Identify which cell holds the provided text, then report its [X, Y] central coordinate. 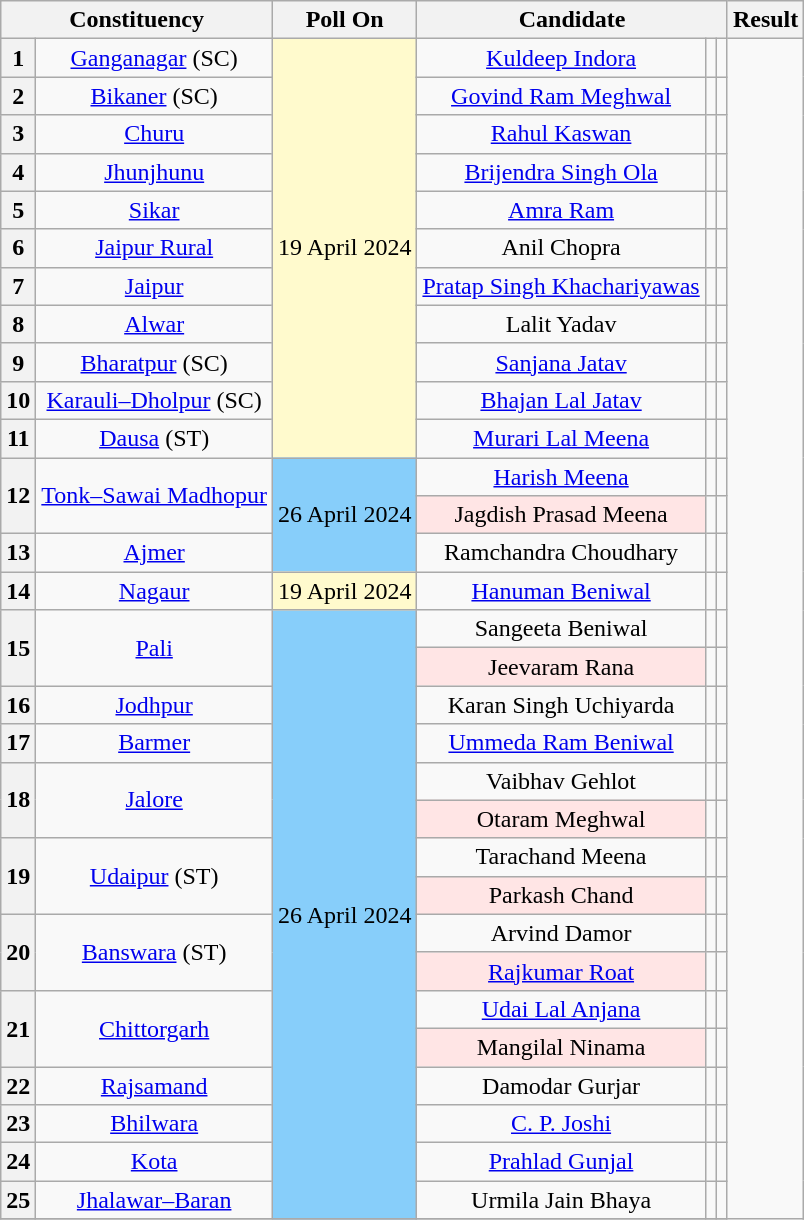
10 [18, 400]
Rahul Kaswan [561, 134]
Amra Ram [561, 210]
Harish Meena [561, 477]
Ramchandra Choudhary [561, 553]
Prahlad Gunjal [561, 1162]
3 [18, 134]
8 [18, 324]
Brijendra Singh Ola [561, 172]
C. P. Joshi [561, 1124]
11 [18, 438]
Hanuman Beniwal [561, 591]
Ummeda Ram Beniwal [561, 743]
Jodhpur [154, 705]
Dausa (ST) [154, 438]
13 [18, 553]
5 [18, 210]
Constituency [137, 20]
Mangilal Ninama [561, 1047]
18 [18, 800]
2 [18, 96]
Lalit Yadav [561, 324]
Otaram Meghwal [561, 819]
Jhunjhunu [154, 172]
Udaipur (ST) [154, 876]
Pali [154, 648]
14 [18, 591]
Jagdish Prasad Meena [561, 515]
Nagaur [154, 591]
6 [18, 248]
Parkash Chand [561, 895]
20 [18, 952]
Tarachand Meena [561, 857]
Alwar [154, 324]
Sangeeta Beniwal [561, 629]
Bikaner (SC) [154, 96]
Churu [154, 134]
7 [18, 286]
19 [18, 876]
Jhalawar–Baran [154, 1200]
4 [18, 172]
1 [18, 58]
24 [18, 1162]
Karan Singh Uchiyarda [561, 705]
Jeevaram Rana [561, 667]
Arvind Damor [561, 933]
Bhajan Lal Jatav [561, 400]
Kuldeep Indora [561, 58]
Jaipur Rural [154, 248]
Banswara (ST) [154, 952]
Murari Lal Meena [561, 438]
Poll On [345, 20]
Ajmer [154, 553]
Candidate [572, 20]
12 [18, 496]
Tonk–Sawai Madhopur [154, 496]
Bharatpur (SC) [154, 362]
23 [18, 1124]
Jalore [154, 800]
Sanjana Jatav [561, 362]
Urmila Jain Bhaya [561, 1200]
21 [18, 1028]
Damodar Gurjar [561, 1085]
Chittorgarh [154, 1028]
Sikar [154, 210]
Ganganagar (SC) [154, 58]
Result [765, 20]
Bhilwara [154, 1124]
15 [18, 648]
Vaibhav Gehlot [561, 781]
Rajsamand [154, 1085]
Pratap Singh Khachariyawas [561, 286]
16 [18, 705]
Udai Lal Anjana [561, 1009]
Barmer [154, 743]
22 [18, 1085]
25 [18, 1200]
Jaipur [154, 286]
Govind Ram Meghwal [561, 96]
Rajkumar Roat [561, 971]
9 [18, 362]
Kota [154, 1162]
Karauli–Dholpur (SC) [154, 400]
Anil Chopra [561, 248]
17 [18, 743]
